From the cell containing the given text, extract its center point as [x, y] coordinate. 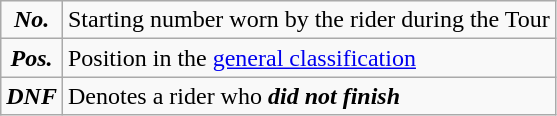
Position in the general classification [308, 58]
Denotes a rider who did not finish [308, 96]
DNF [32, 96]
Starting number worn by the rider during the Tour [308, 20]
No. [32, 20]
Pos. [32, 58]
